Provide the [x, y] coordinate of the cell's center where the given text is located.  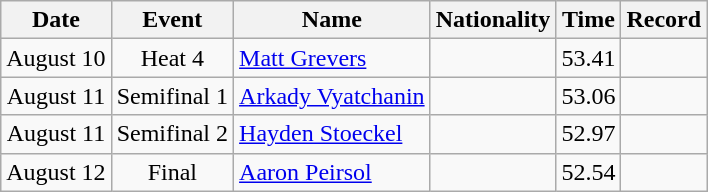
Date [56, 20]
Aaron Peirsol [332, 172]
Arkady Vyatchanin [332, 96]
Time [588, 20]
Heat 4 [172, 58]
Nationality [493, 20]
Semifinal 2 [172, 134]
53.41 [588, 58]
Record [664, 20]
52.97 [588, 134]
Matt Grevers [332, 58]
52.54 [588, 172]
Hayden Stoeckel [332, 134]
Event [172, 20]
Semifinal 1 [172, 96]
Name [332, 20]
Final [172, 172]
53.06 [588, 96]
August 12 [56, 172]
August 10 [56, 58]
